Scan for the cell matching the given text and deliver its [x, y] coordinate at center. 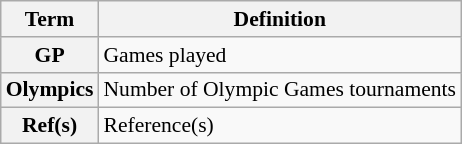
GP [50, 55]
Term [50, 19]
Number of Olympic Games tournaments [280, 90]
Reference(s) [280, 126]
Games played [280, 55]
Ref(s) [50, 126]
Definition [280, 19]
Olympics [50, 90]
